Output the [X, Y] coordinate of the center of the cell containing the given text.  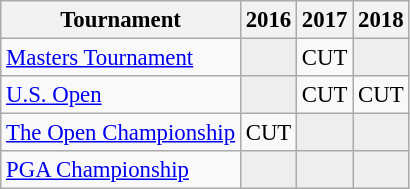
U.S. Open [121, 95]
The Open Championship [121, 133]
PGA Championship [121, 170]
2017 [325, 20]
2018 [381, 20]
Tournament [121, 20]
Masters Tournament [121, 58]
2016 [268, 20]
